Determine the [X, Y] coordinate at the center of the cell enclosing the given text.  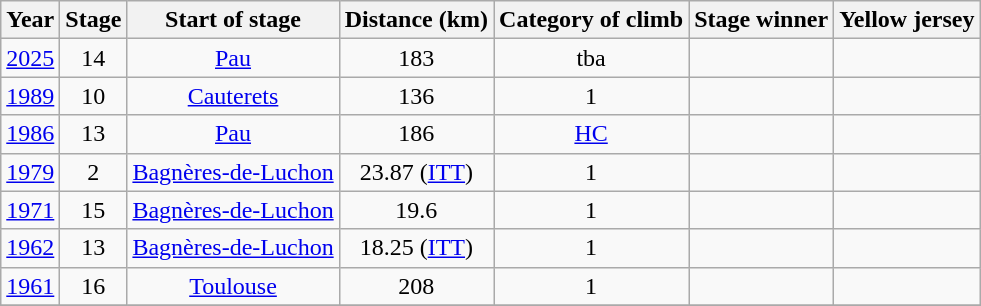
Start of stage [233, 20]
1971 [30, 210]
183 [416, 58]
2 [94, 172]
HC [592, 134]
Stage winner [762, 20]
1979 [30, 172]
19.6 [416, 210]
2025 [30, 58]
Stage [94, 20]
Year [30, 20]
136 [416, 96]
186 [416, 134]
tba [592, 58]
1961 [30, 286]
14 [94, 58]
Toulouse [233, 286]
23.87 (ITT) [416, 172]
Cauterets [233, 96]
1989 [30, 96]
Distance (km) [416, 20]
15 [94, 210]
1962 [30, 248]
10 [94, 96]
Yellow jersey [907, 20]
1986 [30, 134]
18.25 (ITT) [416, 248]
208 [416, 286]
Category of climb [592, 20]
16 [94, 286]
